Scan for the cell matching the given text and deliver its (x, y) coordinate at center. 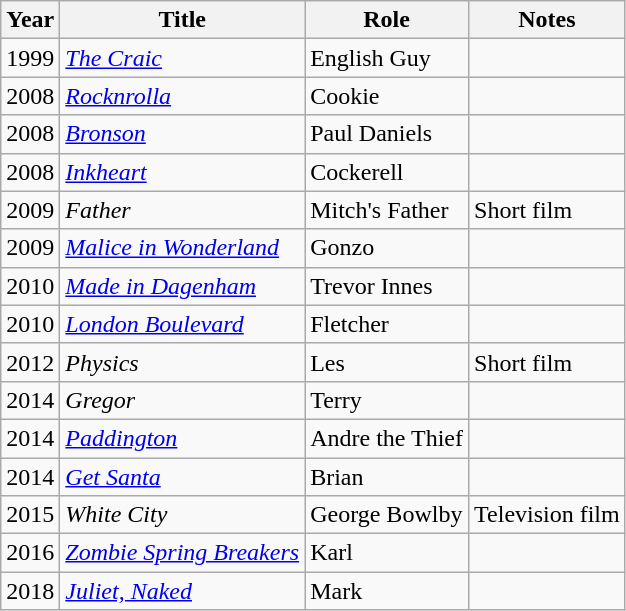
Juliet, Naked (182, 591)
Andre the Thief (387, 438)
Les (387, 362)
Mitch's Father (387, 210)
1999 (30, 58)
Rocknrolla (182, 96)
The Craic (182, 58)
Cookie (387, 96)
Mark (387, 591)
Karl (387, 553)
Brian (387, 477)
2015 (30, 515)
George Bowlby (387, 515)
Paul Daniels (387, 134)
Paddington (182, 438)
Year (30, 20)
Physics (182, 362)
Trevor Innes (387, 286)
Bronson (182, 134)
Made in Dagenham (182, 286)
White City (182, 515)
Get Santa (182, 477)
Zombie Spring Breakers (182, 553)
2016 (30, 553)
Notes (548, 20)
London Boulevard (182, 324)
Gonzo (387, 248)
2018 (30, 591)
Television film (548, 515)
Role (387, 20)
Title (182, 20)
Cockerell (387, 172)
Inkheart (182, 172)
Gregor (182, 400)
2012 (30, 362)
Father (182, 210)
English Guy (387, 58)
Terry (387, 400)
Malice in Wonderland (182, 248)
Fletcher (387, 324)
